Provide the (X, Y) coordinate of the cell's center where the given text is located.  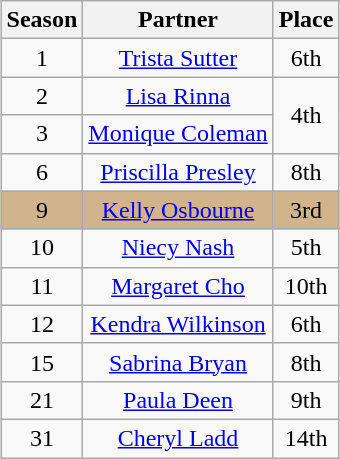
11 (42, 286)
6 (42, 172)
2 (42, 96)
9th (306, 400)
3rd (306, 210)
1 (42, 58)
Kelly Osbourne (178, 210)
Lisa Rinna (178, 96)
10th (306, 286)
Place (306, 20)
15 (42, 362)
4th (306, 115)
3 (42, 134)
Priscilla Presley (178, 172)
Kendra Wilkinson (178, 324)
9 (42, 210)
Paula Deen (178, 400)
Niecy Nash (178, 248)
10 (42, 248)
Cheryl Ladd (178, 438)
Trista Sutter (178, 58)
31 (42, 438)
Sabrina Bryan (178, 362)
Monique Coleman (178, 134)
Season (42, 20)
21 (42, 400)
Partner (178, 20)
12 (42, 324)
Margaret Cho (178, 286)
14th (306, 438)
5th (306, 248)
